Search for the cell housing the specified text and yield its [X, Y] center coordinate. 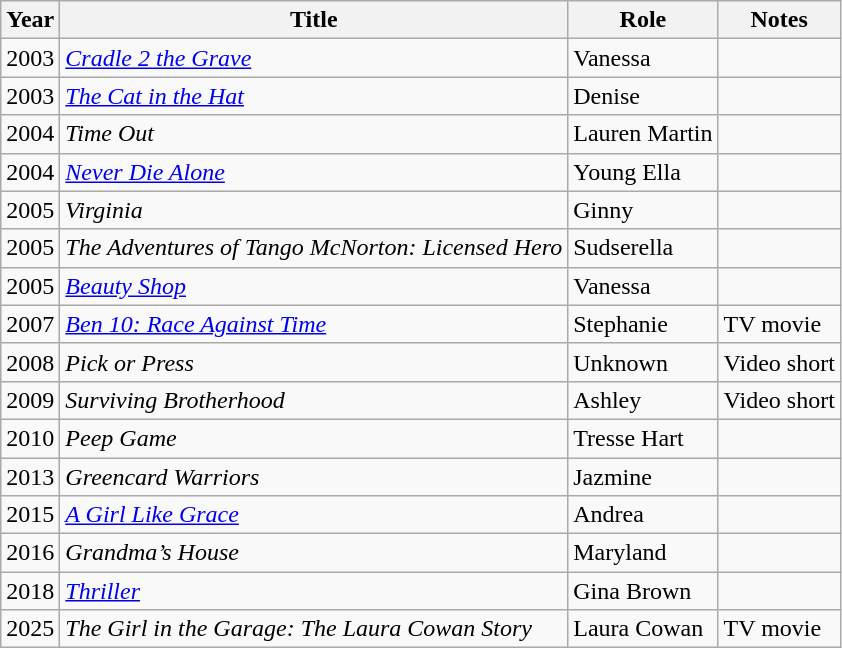
Unknown [643, 362]
Greencard Warriors [314, 477]
2009 [30, 400]
Never Die Alone [314, 172]
Pick or Press [314, 362]
Role [643, 20]
2015 [30, 515]
The Cat in the Hat [314, 96]
2008 [30, 362]
Lauren Martin [643, 134]
Notes [779, 20]
Andrea [643, 515]
Title [314, 20]
Denise [643, 96]
2025 [30, 629]
The Girl in the Garage: The Laura Cowan Story [314, 629]
The Adventures of Tango McNorton: Licensed Hero [314, 248]
Stephanie [643, 324]
Beauty Shop [314, 286]
Young Ella [643, 172]
Maryland [643, 553]
Tresse Hart [643, 438]
Thriller [314, 591]
2013 [30, 477]
2007 [30, 324]
Gina Brown [643, 591]
Laura Cowan [643, 629]
2018 [30, 591]
Cradle 2 the Grave [314, 58]
A Girl Like Grace [314, 515]
Virginia [314, 210]
Jazmine [643, 477]
Peep Game [314, 438]
Grandma’s House [314, 553]
Year [30, 20]
Ben 10: Race Against Time [314, 324]
Ginny [643, 210]
Time Out [314, 134]
Surviving Brotherhood [314, 400]
Ashley [643, 400]
2010 [30, 438]
Sudserella [643, 248]
2016 [30, 553]
